For the text-containing cell, return its midpoint in [x, y] coordinate format. 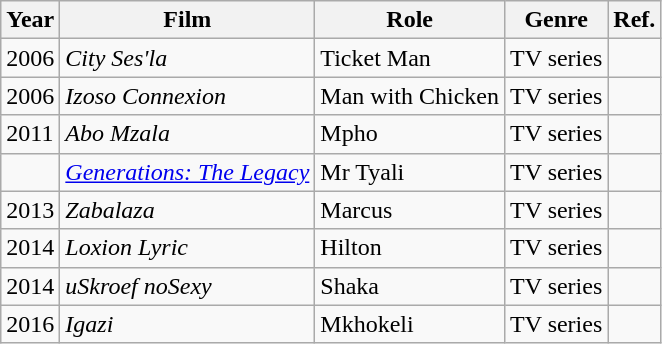
Mkhokeli [410, 324]
Genre [556, 20]
Hilton [410, 248]
Ref. [634, 20]
Abo Mzala [188, 134]
City Ses'la [188, 58]
Role [410, 20]
Mr Tyali [410, 172]
Igazi [188, 324]
Marcus [410, 210]
Shaka [410, 286]
Generations: The Legacy [188, 172]
Year [30, 20]
Izoso Connexion [188, 96]
2013 [30, 210]
uSkroef noSexy [188, 286]
Loxion Lyric [188, 248]
Ticket Man [410, 58]
Zabalaza [188, 210]
Mpho [410, 134]
Man with Chicken [410, 96]
Film [188, 20]
2016 [30, 324]
2011 [30, 134]
